Extract the [X, Y] coordinate from the center of the cell holding the provided text.  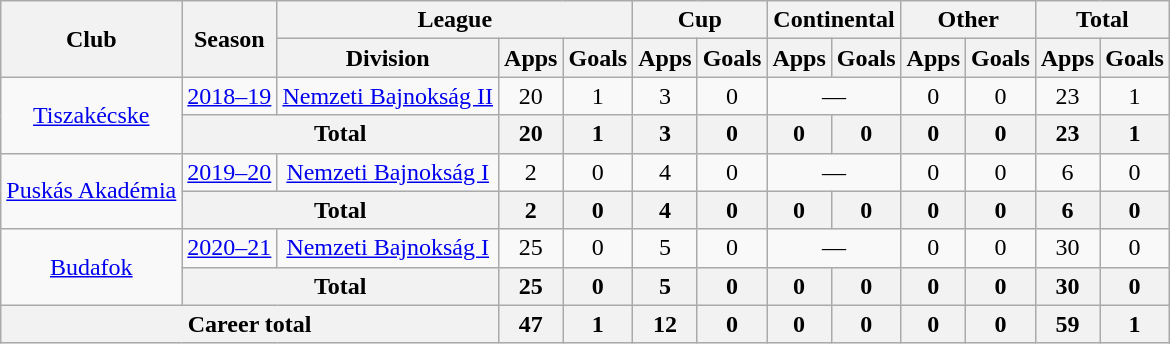
Nemzeti Bajnokság II [388, 96]
47 [531, 324]
2020–21 [230, 248]
Budafok [92, 267]
Cup [700, 20]
Puskás Akadémia [92, 191]
Continental [834, 20]
Division [388, 58]
Tiszakécske [92, 115]
Season [230, 39]
2019–20 [230, 172]
2018–19 [230, 96]
League [455, 20]
59 [1067, 324]
Other [968, 20]
12 [665, 324]
Career total [250, 324]
Club [92, 39]
